Extract the (X, Y) coordinate from the center of the cell holding the provided text.  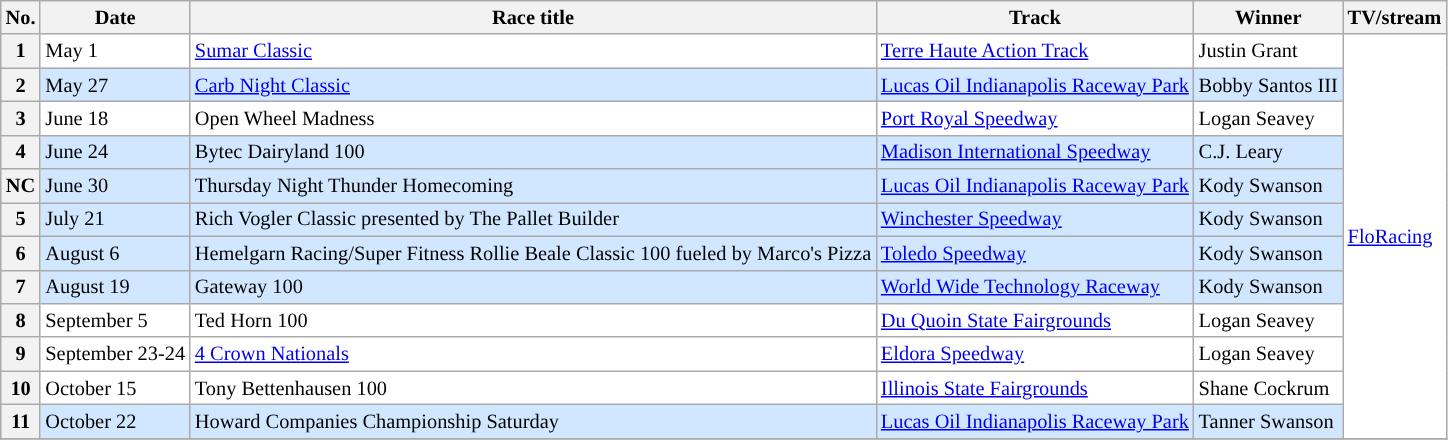
June 24 (115, 152)
Hemelgarn Racing/Super Fitness Rollie Beale Classic 100 fueled by Marco's Pizza (533, 253)
8 (21, 320)
Du Quoin State Fairgrounds (1035, 320)
1 (21, 51)
Eldora Speedway (1035, 354)
Port Royal Speedway (1035, 118)
TV/stream (1394, 17)
Shane Cockrum (1268, 388)
October 22 (115, 421)
World Wide Technology Raceway (1035, 287)
Winchester Speedway (1035, 219)
Terre Haute Action Track (1035, 51)
Rich Vogler Classic presented by The Pallet Builder (533, 219)
3 (21, 118)
11 (21, 421)
2 (21, 85)
5 (21, 219)
Toledo Speedway (1035, 253)
September 5 (115, 320)
4 (21, 152)
Carb Night Classic (533, 85)
Thursday Night Thunder Homecoming (533, 186)
Open Wheel Madness (533, 118)
9 (21, 354)
No. (21, 17)
FloRacing (1394, 236)
Ted Horn 100 (533, 320)
Bobby Santos III (1268, 85)
C.J. Leary (1268, 152)
June 18 (115, 118)
Howard Companies Championship Saturday (533, 421)
Sumar Classic (533, 51)
June 30 (115, 186)
NC (21, 186)
May 27 (115, 85)
7 (21, 287)
Illinois State Fairgrounds (1035, 388)
August 6 (115, 253)
Winner (1268, 17)
Madison International Speedway (1035, 152)
Track (1035, 17)
September 23-24 (115, 354)
Tony Bettenhausen 100 (533, 388)
6 (21, 253)
Race title (533, 17)
Bytec Dairyland 100 (533, 152)
May 1 (115, 51)
August 19 (115, 287)
Date (115, 17)
10 (21, 388)
Tanner Swanson (1268, 421)
July 21 (115, 219)
4 Crown Nationals (533, 354)
Justin Grant (1268, 51)
October 15 (115, 388)
Gateway 100 (533, 287)
